Scan for the cell matching the given text and deliver its [x, y] coordinate at center. 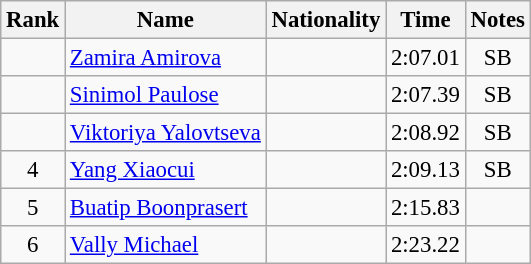
2:08.92 [426, 133]
Buatip Boonprasert [166, 208]
Zamira Amirova [166, 58]
6 [33, 245]
Nationality [326, 20]
Sinimol Paulose [166, 95]
Viktoriya Yalovtseva [166, 133]
4 [33, 170]
2:09.13 [426, 170]
2:15.83 [426, 208]
Notes [498, 20]
Name [166, 20]
2:23.22 [426, 245]
Rank [33, 20]
5 [33, 208]
Vally Michael [166, 245]
Yang Xiaocui [166, 170]
2:07.01 [426, 58]
Time [426, 20]
2:07.39 [426, 95]
